Extract the [x, y] coordinate from the center of the cell holding the provided text.  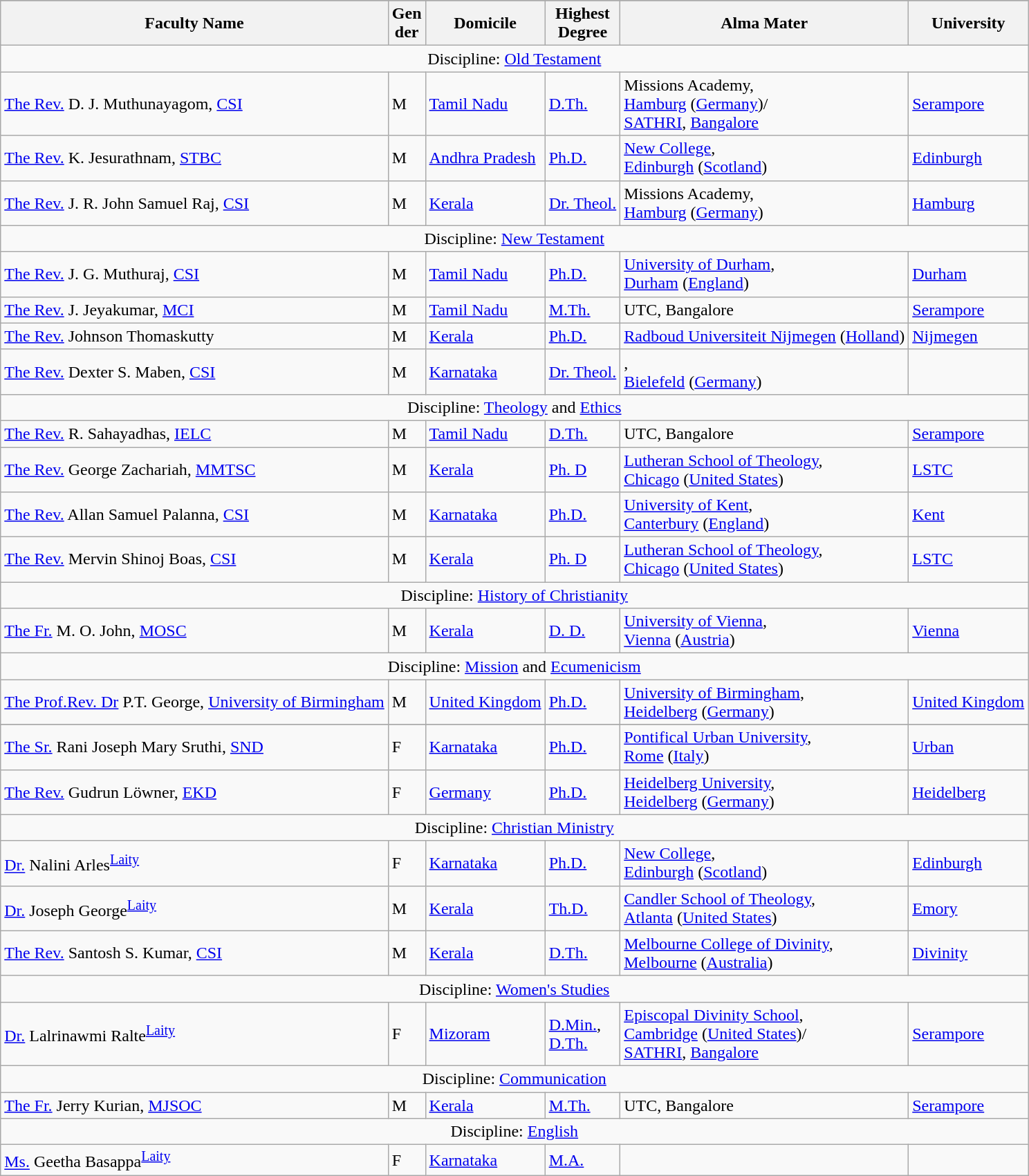
M.A. [582, 1160]
Melbourne College of Divinity, Melbourne (Australia) [765, 953]
The Rev. Gudrun Löwner, EKD [195, 792]
The Rev. Mervin Shinoj Boas, CSI [195, 560]
Heidelberg University, Heidelberg (Germany) [765, 792]
Discipline: Mission and Ecumenicism [514, 666]
Discipline: Old Testament [514, 59]
Candler School of Theology,Atlanta (United States) [765, 908]
Missions Academy, Hamburg (Germany) [765, 203]
Kent [968, 514]
The Rev. Johnson Thomaskutty [195, 336]
The Rev. J. G. Muthuraj, CSI [195, 274]
Ms. Geetha BasappaLaity [195, 1160]
Germany [485, 792]
Emory [968, 908]
Divinity [968, 953]
Discipline: Theology and Ethics [514, 407]
Discipline: English [514, 1132]
Discipline: Communication [514, 1079]
HighestDegree [582, 24]
The Rev. Allan Samuel Palanna, CSI [195, 514]
The Fr. M. O. John, MOSC [195, 631]
Vienna [968, 631]
University of Durham, Durham (England) [765, 274]
The Sr. Rani Joseph Mary Sruthi, SND [195, 747]
Gender [407, 24]
University of Birmingham, Heidelberg (Germany) [765, 702]
The Rev. K. Jesurathnam, STBC [195, 158]
Dr. Joseph GeorgeLaity [195, 908]
Pontifical Urban University, Rome (Italy) [765, 747]
Mizoram [485, 1034]
The Rev. J. R. John Samuel Raj, CSI [195, 203]
Heidelberg [968, 792]
Missions Academy, Hamburg (Germany)/SATHRI, Bangalore [765, 104]
D. D. [582, 631]
The Rev. Santosh S. Kumar, CSI [195, 953]
Faculty Name [195, 24]
Hamburg [968, 203]
The Rev. George Zachariah, MMTSC [195, 469]
University of Kent, Canterbury (England) [765, 514]
Urban [968, 747]
Discipline: Women's Studies [514, 989]
The Rev. Dexter S. Maben, CSI [195, 372]
University [968, 24]
Andhra Pradesh [485, 158]
Dr. Lalrinawmi RalteLaity [195, 1034]
Discipline: New Testament [514, 239]
D.Min., D.Th. [582, 1034]
Th.D. [582, 908]
The Rev. J. Jeyakumar, MCI [195, 310]
, Bielefeld (Germany) [765, 372]
Durham [968, 274]
The Prof.Rev. Dr P.T. George, University of Birmingham [195, 702]
Domicile [485, 24]
The Rev. D. J. Muthunayagom, CSI [195, 104]
Episcopal Divinity School, Cambridge (United States)/SATHRI, Bangalore [765, 1034]
Nijmegen [968, 336]
The Fr. Jerry Kurian, MJSOC [195, 1105]
Alma Mater [765, 24]
University of Vienna, Vienna (Austria) [765, 631]
Dr. Nalini ArlesLaity [195, 863]
Discipline: Christian Ministry [514, 828]
Radboud Universiteit Nijmegen (Holland) [765, 336]
Discipline: History of Christianity [514, 595]
The Rev. R. Sahayadhas, IELC [195, 433]
